Return the [x, y] coordinate for the center point of the cell that contains the specified text.  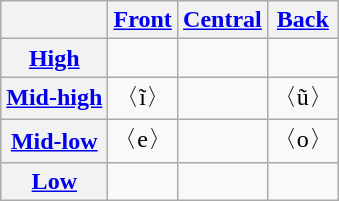
Central [223, 20]
〈ũ〉 [302, 98]
〈o〉 [302, 140]
Mid-high [54, 98]
〈e〉 [143, 140]
Front [143, 20]
High [54, 58]
Mid-low [54, 140]
〈ĩ〉 [143, 98]
Low [54, 181]
Back [302, 20]
